For the text-containing cell, return its midpoint in (X, Y) coordinate format. 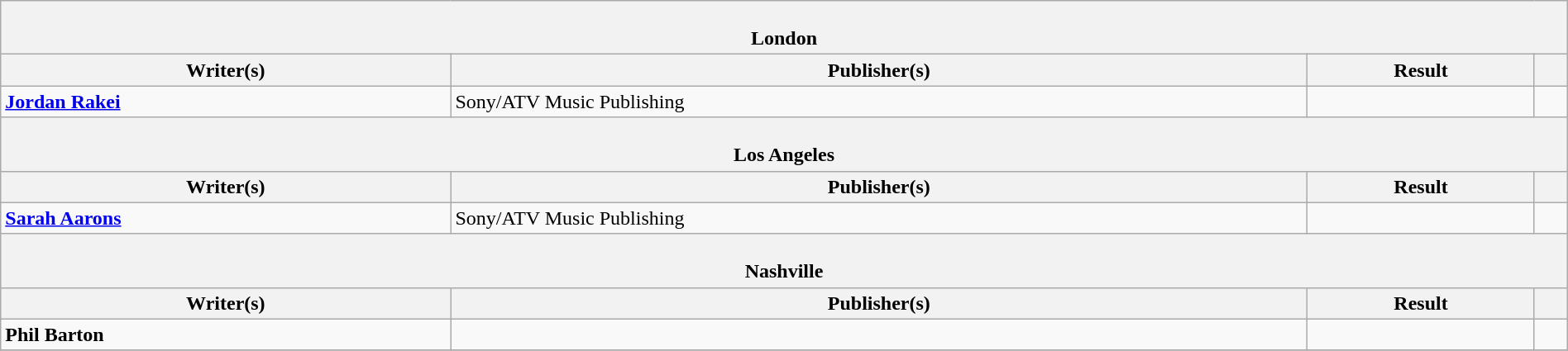
Phil Barton (226, 334)
London (784, 28)
Sarah Aarons (226, 218)
Jordan Rakei (226, 102)
Nashville (784, 261)
Los Angeles (784, 144)
